Search for the cell housing the specified text and yield its (X, Y) center coordinate. 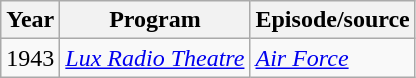
Lux Radio Theatre (155, 58)
Air Force (332, 58)
1943 (30, 58)
Year (30, 20)
Episode/source (332, 20)
Program (155, 20)
